Capture the cell that displays the provided text and extract its (X, Y) central coordinate. 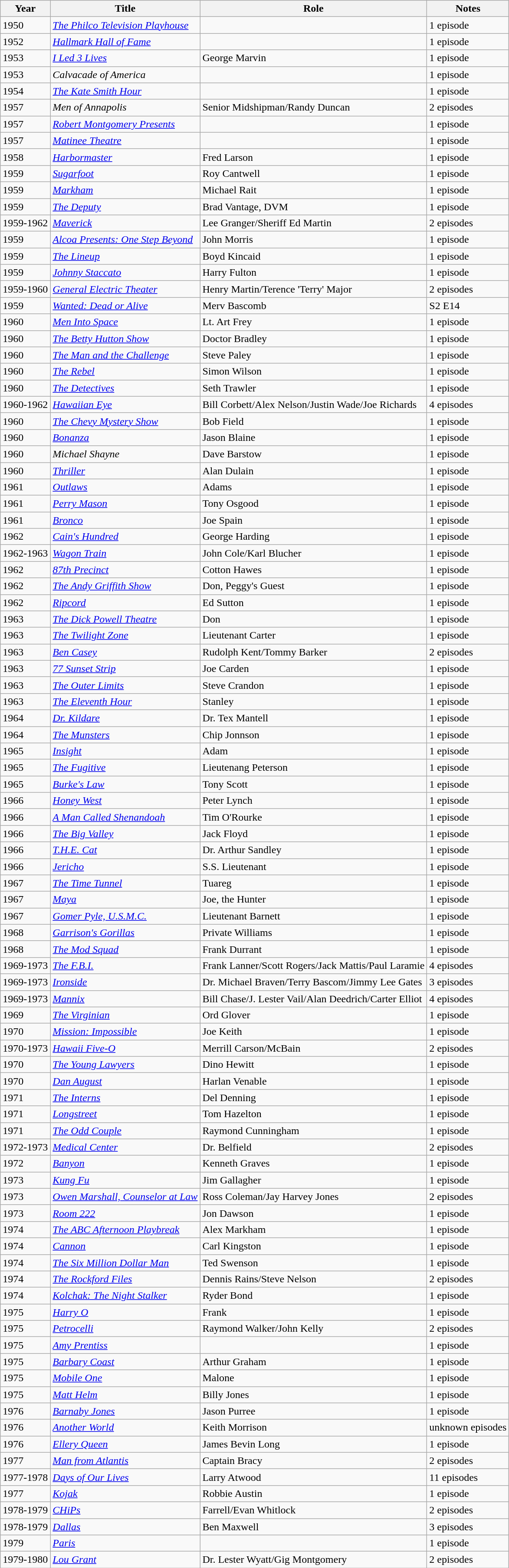
1952 (25, 42)
S.S. Lieutenant (313, 867)
Year (25, 9)
Michael Shayne (125, 454)
Man from Atlantis (125, 1460)
Raymond Cunningham (313, 1131)
Del Denning (313, 1098)
The Andy Griffith Show (125, 586)
Tony Osgood (313, 504)
Johnny Staccato (125, 273)
Hawaiian Eye (125, 404)
The Betty Hutton Show (125, 339)
Steve Crandon (313, 685)
Lieutenant Barnett (313, 916)
The Man and the Challenge (125, 355)
Frank (313, 1312)
Jason Purree (313, 1411)
Rudolph Kent/Tommy Barker (313, 652)
T.H.E. Cat (125, 850)
Arthur Graham (313, 1362)
Adams (313, 487)
General Electric Theater (125, 289)
Dennis Rains/Steve Nelson (313, 1279)
Michael Rait (313, 190)
Tim O'Rourke (313, 817)
Ellery Queen (125, 1444)
The Deputy (125, 207)
Owen Marshall, Counselor at Law (125, 1196)
Paris (125, 1543)
The Outer Limits (125, 685)
The Twilight Zone (125, 636)
The Fugitive (125, 768)
Barnaby Jones (125, 1411)
The Odd Couple (125, 1131)
1972-1973 (25, 1147)
Mission: Impossible (125, 1032)
Ryder Bond (313, 1296)
Dr. Belfield (313, 1147)
Markham (125, 190)
Don (313, 619)
Senior Midshipman/Randy Duncan (313, 108)
Frank Lanner/Scott Rogers/Jack Mattis/Paul Laramie (313, 965)
Bill Chase/J. Lester Vail/Alan Deedrich/Carter Elliot (313, 998)
1950 (25, 25)
Cotton Hawes (313, 570)
Ord Glover (313, 1015)
The ABC Afternoon Playbreak (125, 1229)
Jim Gallagher (313, 1180)
Mobile One (125, 1378)
Dan August (125, 1081)
Malone (313, 1378)
Dr. Tex Mantell (313, 718)
1959-1962 (25, 223)
Dr. Kildare (125, 718)
1969 (25, 1015)
1960-1962 (25, 404)
Peter Lynch (313, 801)
Ted Swenson (313, 1263)
James Bevin Long (313, 1444)
Perry Mason (125, 504)
Dr. Lester Wyatt/Gig Montgomery (313, 1560)
Billy Jones (313, 1395)
Brad Vantage, DVM (313, 207)
Roy Cantwell (313, 173)
Private Williams (313, 932)
S2 E14 (468, 306)
Longstreet (125, 1114)
The F.B.I. (125, 965)
Joe Spain (313, 520)
I Led 3 Lives (125, 58)
The Rebel (125, 372)
Doctor Bradley (313, 339)
unknown episodes (468, 1428)
Hallmark Hall of Fame (125, 42)
John Morris (313, 240)
Raymond Walker/John Kelly (313, 1329)
Ed Sutton (313, 603)
Robbie Austin (313, 1493)
Adam (313, 751)
Harbormaster (125, 157)
Days of Our Lives (125, 1477)
Maya (125, 900)
Wanted: Dead or Alive (125, 306)
The Rockford Files (125, 1279)
Tom Hazelton (313, 1114)
Maverick (125, 223)
Ben Maxwell (313, 1526)
Men of Annapolis (125, 108)
Jon Dawson (313, 1213)
1972 (25, 1164)
Barbary Coast (125, 1362)
The Chevy Mystery Show (125, 421)
Merrill Carson/McBain (313, 1048)
Harry O (125, 1312)
The Dick Powell Theatre (125, 619)
Lieutenant Carter (313, 636)
Henry Martin/Terence 'Terry' Major (313, 289)
The Philco Television Playhouse (125, 25)
George Harding (313, 537)
Kojak (125, 1493)
Kung Fu (125, 1180)
Matt Helm (125, 1395)
The Virginian (125, 1015)
Lieutenang Peterson (313, 768)
Dr. Arthur Sandley (313, 850)
Don, Peggy's Guest (313, 586)
Amy Prentiss (125, 1345)
11 episodes (468, 1477)
1970-1973 (25, 1048)
Outlaws (125, 487)
The Interns (125, 1098)
Joe, the Hunter (313, 900)
Dave Barstow (313, 454)
The Young Lawyers (125, 1065)
1962-1963 (25, 553)
Role (313, 9)
Bill Corbett/Alex Nelson/Justin Wade/Joe Richards (313, 404)
The Detectives (125, 388)
77 Sunset Strip (125, 668)
Gomer Pyle, U.S.M.C. (125, 916)
Steve Paley (313, 355)
Captain Bracy (313, 1460)
Kolchak: The Night Stalker (125, 1296)
John Cole/Karl Blucher (313, 553)
Thriller (125, 470)
Seth Trawler (313, 388)
Wagon Train (125, 553)
Joe Carden (313, 668)
Cain's Hundred (125, 537)
The Eleventh Hour (125, 701)
Petrocelli (125, 1329)
Stanley (313, 701)
Frank Durrant (313, 949)
Lou Grant (125, 1560)
Alan Dulain (313, 470)
Lt. Art Frey (313, 322)
Tuareg (313, 883)
Ben Casey (125, 652)
Bonanza (125, 437)
1958 (25, 157)
Jason Blaine (313, 437)
The Lineup (125, 256)
Simon Wilson (313, 372)
Joe Keith (313, 1032)
Matinee Theatre (125, 140)
Kenneth Graves (313, 1164)
Ross Coleman/Jay Harvey Jones (313, 1196)
Carl Kingston (313, 1246)
1954 (25, 91)
Jericho (125, 867)
Harlan Venable (313, 1081)
Ironside (125, 982)
Burke's Law (125, 784)
A Man Called Shenandoah (125, 817)
1979 (25, 1543)
Bronco (125, 520)
The Big Valley (125, 834)
Dr. Michael Braven/Terry Bascom/Jimmy Lee Gates (313, 982)
Robert Montgomery Presents (125, 124)
Insight (125, 751)
CHiPs (125, 1510)
Fred Larson (313, 157)
Men Into Space (125, 322)
Ripcord (125, 603)
Dino Hewitt (313, 1065)
1959-1960 (25, 289)
George Marvin (313, 58)
Banyon (125, 1164)
The Six Million Dollar Man (125, 1263)
Merv Bascomb (313, 306)
Keith Morrison (313, 1428)
Sugarfoot (125, 173)
Dallas (125, 1526)
Notes (468, 9)
Larry Atwood (313, 1477)
Bob Field (313, 421)
Hawaii Five-O (125, 1048)
Farrell/Evan Whitlock (313, 1510)
Medical Center (125, 1147)
Alcoa Presents: One Step Beyond (125, 240)
Another World (125, 1428)
Chip Jonnson (313, 735)
Jack Floyd (313, 834)
The Munsters (125, 735)
Harry Fulton (313, 273)
Room 222 (125, 1213)
87th Precinct (125, 570)
The Kate Smith Hour (125, 91)
1979-1980 (25, 1560)
Lee Granger/Sheriff Ed Martin (313, 223)
Honey West (125, 801)
The Time Tunnel (125, 883)
1977-1978 (25, 1477)
Cannon (125, 1246)
The Mod Squad (125, 949)
Alex Markham (313, 1229)
Tony Scott (313, 784)
Garrison's Gorillas (125, 932)
Mannix (125, 998)
Title (125, 9)
Calvacade of America (125, 75)
Boyd Kincaid (313, 256)
